Locate the cell with the specified text and output its (x, y) center coordinate. 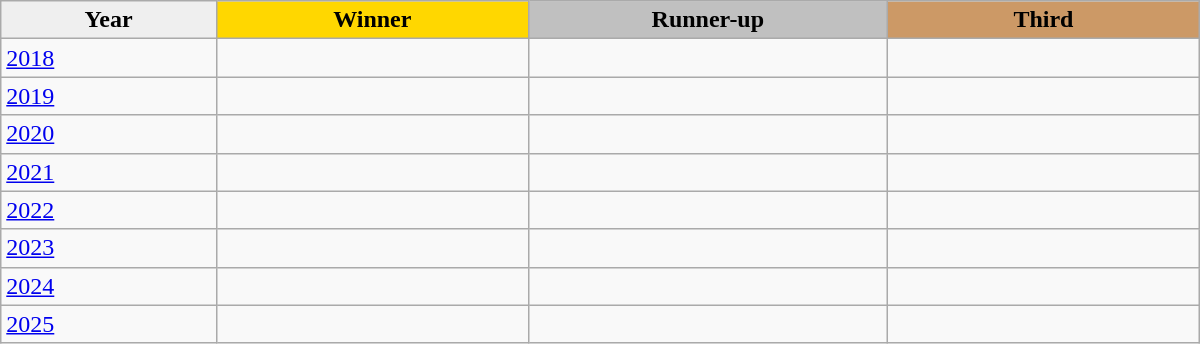
2020 (109, 134)
2018 (109, 58)
Year (109, 20)
Third (1044, 20)
Runner-up (708, 20)
2025 (109, 324)
2021 (109, 172)
2023 (109, 248)
2024 (109, 286)
2019 (109, 96)
Winner (372, 20)
2022 (109, 210)
